Output the (x, y) coordinate of the center of the cell containing the given text.  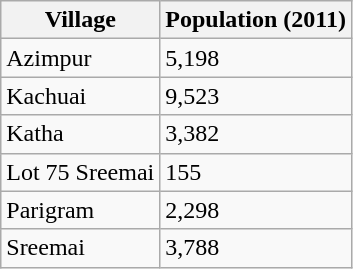
Population (2011) (256, 20)
Katha (80, 134)
Kachuai (80, 96)
9,523 (256, 96)
Lot 75 Sreemai (80, 172)
Parigram (80, 210)
Village (80, 20)
3,788 (256, 248)
Azimpur (80, 58)
5,198 (256, 58)
3,382 (256, 134)
155 (256, 172)
Sreemai (80, 248)
2,298 (256, 210)
